Provide the (x, y) coordinate of the cell's center where the given text is located.  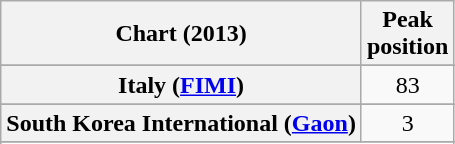
Peakposition (407, 34)
Chart (2013) (182, 34)
3 (407, 123)
83 (407, 85)
South Korea International (Gaon) (182, 123)
Italy (FIMI) (182, 85)
